Detect which cell encompasses the target text, then output its (x, y) center coordinate. 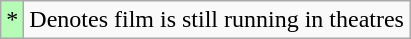
* (12, 20)
Denotes film is still running in theatres (217, 20)
